Output the [X, Y] coordinate of the center of the cell containing the given text.  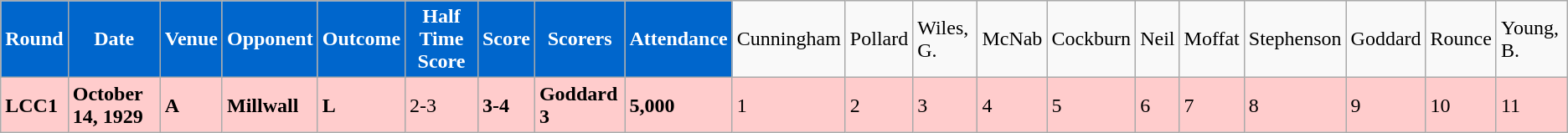
Pollard [879, 39]
Round [34, 39]
Millwall [270, 105]
Half Time Score [442, 39]
Opponent [270, 39]
McNab [1012, 39]
9 [1385, 105]
Cunningham [789, 39]
Attendance [678, 39]
LCC1 [34, 105]
3-4 [506, 105]
7 [1211, 105]
10 [1461, 105]
Stephenson [1295, 39]
3 [945, 105]
Rounce [1461, 39]
Neil [1158, 39]
5,000 [678, 105]
October 14, 1929 [114, 105]
Wiles, G. [945, 39]
Moffat [1211, 39]
Outcome [361, 39]
Venue [191, 39]
A [191, 105]
4 [1012, 105]
Date [114, 39]
Young, B. [1531, 39]
2-3 [442, 105]
5 [1091, 105]
1 [789, 105]
L [361, 105]
Scorers [580, 39]
Goddard 3 [580, 105]
2 [879, 105]
Goddard [1385, 39]
6 [1158, 105]
8 [1295, 105]
Score [506, 39]
Cockburn [1091, 39]
11 [1531, 105]
